Search for the cell housing the specified text and yield its [x, y] center coordinate. 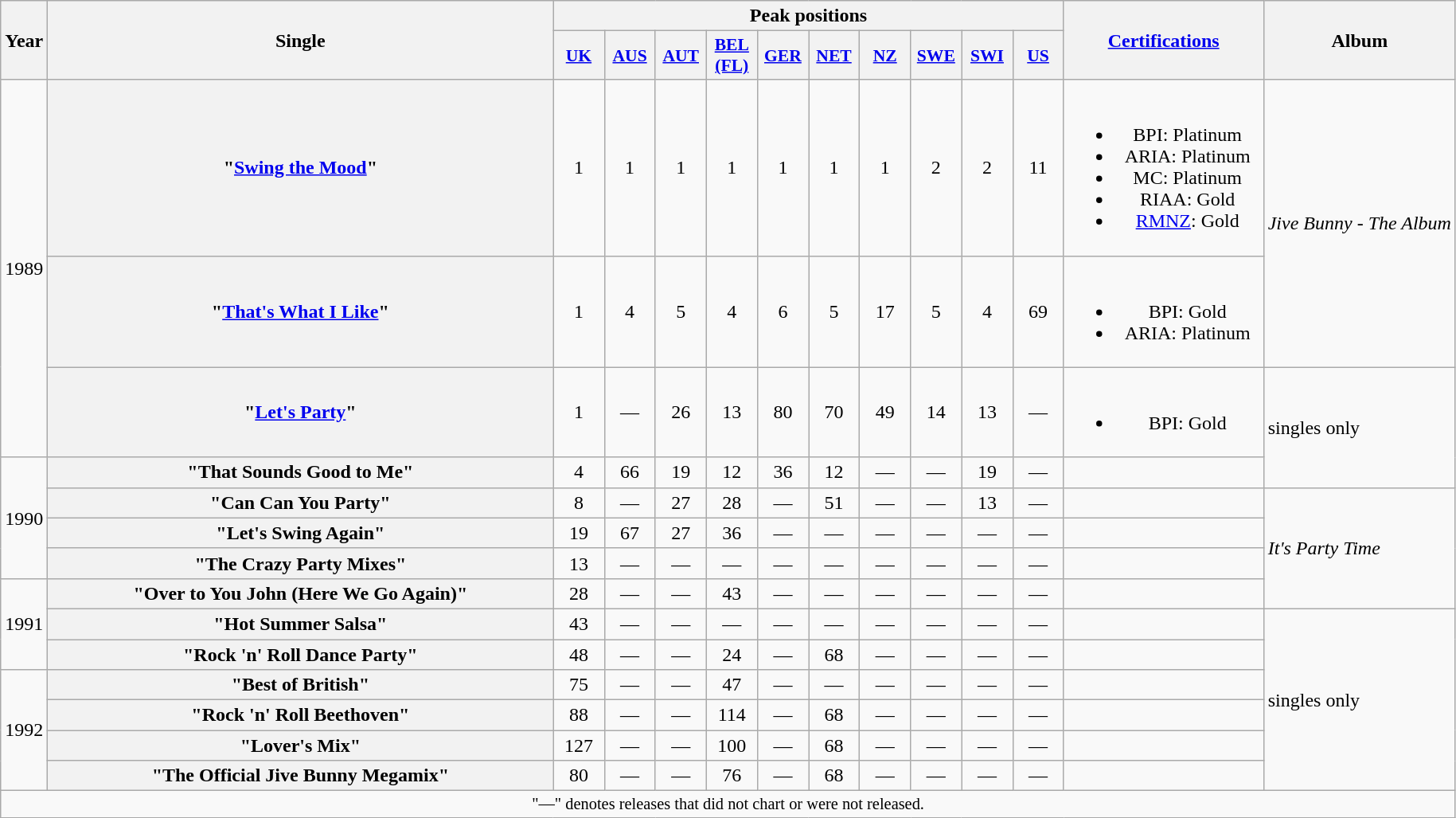
UK [579, 56]
48 [579, 654]
"The Crazy Party Mixes" [301, 563]
Single [301, 40]
BPI: GoldARIA: Platinum [1164, 311]
SWE [936, 56]
"Let's Swing Again" [301, 533]
BPI: Gold [1164, 413]
75 [579, 685]
Year [24, 40]
24 [732, 654]
100 [732, 746]
US [1038, 56]
51 [834, 503]
47 [732, 685]
"Rock 'n' Roll Dance Party" [301, 654]
"Can Can You Party" [301, 503]
49 [885, 413]
BPI: PlatinumARIA: PlatinumMC: PlatinumRIAA: GoldRMNZ: Gold [1164, 167]
"Let's Party" [301, 413]
"Best of British" [301, 685]
"Lover's Mix" [301, 746]
88 [579, 715]
"The Official Jive Bunny Megamix" [301, 776]
67 [630, 533]
70 [834, 413]
Jive Bunny - The Album [1360, 223]
6 [783, 311]
17 [885, 311]
1989 [24, 268]
"That's What I Like" [301, 311]
66 [630, 472]
AUS [630, 56]
"Rock 'n' Roll Beethoven" [301, 715]
69 [1038, 311]
AUT [681, 56]
14 [936, 413]
1990 [24, 518]
11 [1038, 167]
76 [732, 776]
Peak positions [809, 16]
BEL(FL) [732, 56]
"Hot Summer Salsa" [301, 624]
8 [579, 503]
26 [681, 413]
Certifications [1164, 40]
It's Party Time [1360, 548]
"Over to You John (Here We Go Again)" [301, 593]
"That Sounds Good to Me" [301, 472]
SWI [987, 56]
1992 [24, 730]
127 [579, 746]
NET [834, 56]
"Swing the Mood" [301, 167]
"—" denotes releases that did not chart or were not released. [728, 804]
114 [732, 715]
GER [783, 56]
Album [1360, 40]
NZ [885, 56]
1991 [24, 624]
